Pinpoint the cell where the given text exists, returning its [x, y] midpoint coordinate. 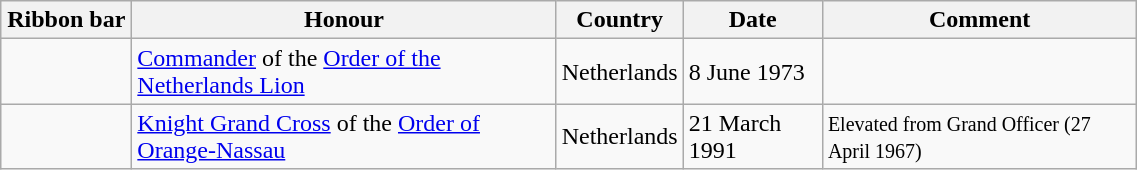
Ribbon bar [66, 20]
21 March 1991 [752, 136]
Honour [344, 20]
Commander of the Order of the Netherlands Lion [344, 72]
Comment [979, 20]
8 June 1973 [752, 72]
Knight Grand Cross of the Order of Orange-Nassau [344, 136]
Date [752, 20]
Elevated from Grand Officer (27 April 1967) [979, 136]
Country [620, 20]
